Detect which cell encompasses the target text, then output its (x, y) center coordinate. 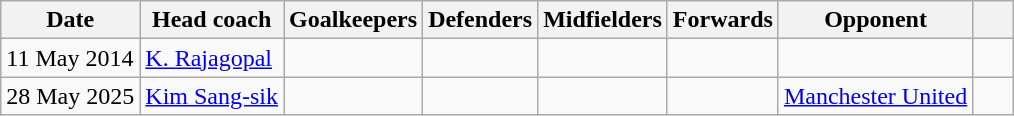
Goalkeepers (354, 20)
K. Rajagopal (212, 58)
Defenders (480, 20)
Opponent (875, 20)
Date (70, 20)
Midfielders (603, 20)
Head coach (212, 20)
Forwards (722, 20)
Kim Sang-sik (212, 96)
Manchester United (875, 96)
28 May 2025 (70, 96)
11 May 2014 (70, 58)
